Find where the given text appears and provide that cell's center as (X, Y) coordinate. 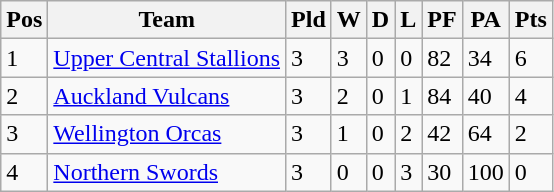
Northern Swords (167, 172)
30 (442, 172)
PA (486, 20)
PF (442, 20)
100 (486, 172)
34 (486, 58)
W (348, 20)
Pts (530, 20)
Team (167, 20)
L (408, 20)
Pos (24, 20)
82 (442, 58)
Auckland Vulcans (167, 96)
Pld (309, 20)
42 (442, 134)
Wellington Orcas (167, 134)
64 (486, 134)
84 (442, 96)
D (380, 20)
6 (530, 58)
40 (486, 96)
Upper Central Stallions (167, 58)
